Find where the given text appears and provide that cell's center as (X, Y) coordinate. 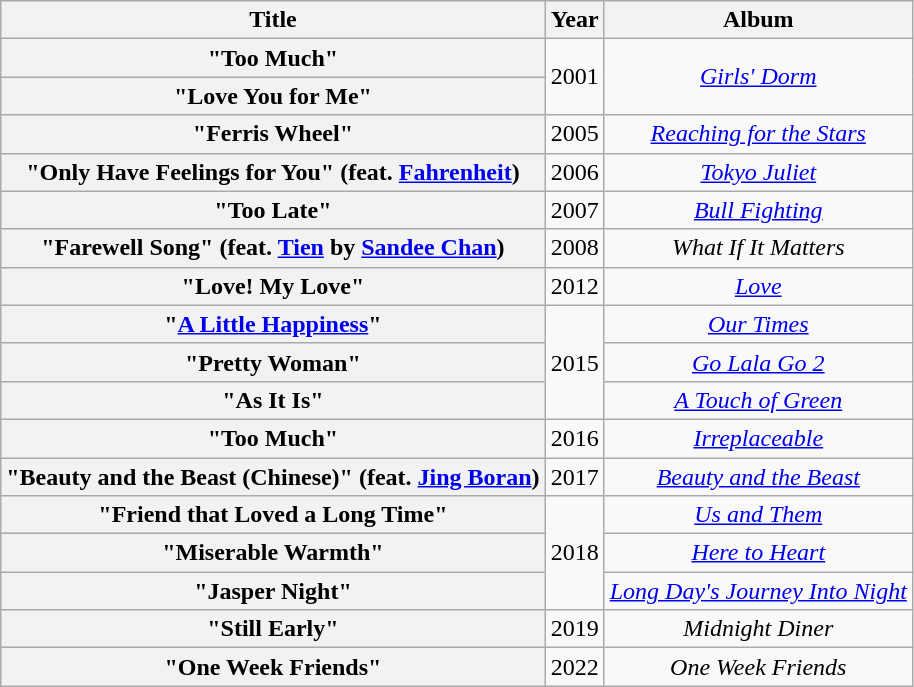
Our Times (758, 324)
Title (273, 20)
"Jasper Night" (273, 591)
"Still Early" (273, 629)
2007 (574, 210)
Us and Them (758, 515)
2015 (574, 362)
One Week Friends (758, 667)
Year (574, 20)
Here to Heart (758, 553)
Long Day's Journey Into Night (758, 591)
"One Week Friends" (273, 667)
2012 (574, 286)
2016 (574, 438)
2006 (574, 172)
What If It Matters (758, 248)
Love (758, 286)
"Miserable Warmth" (273, 553)
"Love You for Me" (273, 96)
Beauty and the Beast (758, 477)
Go Lala Go 2 (758, 362)
Irreplaceable (758, 438)
"A Little Happiness" (273, 324)
2018 (574, 553)
"Only Have Feelings for You" (feat. Fahrenheit) (273, 172)
A Touch of Green (758, 400)
2005 (574, 134)
Reaching for the Stars (758, 134)
"Ferris Wheel" (273, 134)
"As It Is" (273, 400)
"Beauty and the Beast (Chinese)" (feat. Jing Boran) (273, 477)
Tokyo Juliet (758, 172)
2022 (574, 667)
"Friend that Loved a Long Time" (273, 515)
"Too Late" (273, 210)
2001 (574, 77)
2008 (574, 248)
2019 (574, 629)
Girls' Dorm (758, 77)
2017 (574, 477)
"Pretty Woman" (273, 362)
Midnight Diner (758, 629)
"Love! My Love" (273, 286)
"Farewell Song" (feat. Tien by Sandee Chan) (273, 248)
Bull Fighting (758, 210)
Album (758, 20)
